Find where the given text appears and provide that cell's center as (X, Y) coordinate. 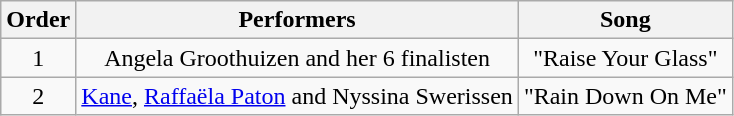
Performers (298, 20)
Order (38, 20)
Angela Groothuizen and her 6 finalisten (298, 58)
2 (38, 96)
Song (625, 20)
"Rain Down On Me" (625, 96)
1 (38, 58)
"Raise Your Glass" (625, 58)
Kane, Raffaëla Paton and Nyssina Swerissen (298, 96)
